Find where the given text appears and provide that cell's center as [X, Y] coordinate. 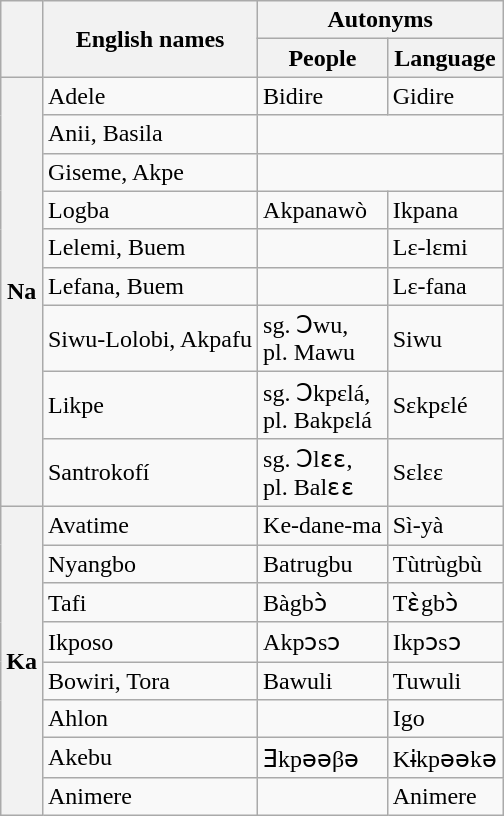
English names [150, 39]
Tuwuli [444, 681]
Akpɔsɔ [323, 642]
Lε-fana [444, 286]
Language [444, 58]
Santrokofí [150, 472]
Gidire [444, 96]
Batrugbu [323, 563]
Siwu [444, 338]
Bidire [323, 96]
Akpanawò [323, 210]
Akebu [150, 758]
Ka [22, 660]
Lefana, Buem [150, 286]
Avatime [150, 525]
Nyangbo [150, 563]
Anii, Basila [150, 134]
Autonyms [380, 20]
Logba [150, 210]
Kɨkpǝǝkǝ [444, 758]
Bawuli [323, 681]
sg. Ɔlɛɛ, pl. Balɛɛ [323, 472]
Tafi [150, 603]
Bowiri, Tora [150, 681]
Lε-lεmi [444, 248]
sg. Ɔkpεlá, pl. Bakpεlá [323, 406]
Igo [444, 719]
sg. Ɔwu, pl. Mawu [323, 338]
Lelemi, Buem [150, 248]
Ǝkpǝǝβǝ [323, 758]
Na [22, 292]
Tùtrùgbù [444, 563]
Sεkpεlé [444, 406]
Ikpana [444, 210]
Ke-dane-ma [323, 525]
Ikpɔsɔ [444, 642]
Tɛ̀gbɔ̀ [444, 603]
Ikposo [150, 642]
People [323, 58]
Siwu-Lolobi, Akpafu [150, 338]
Bàgbɔ̀ [323, 603]
Adele [150, 96]
Giseme, Akpe [150, 172]
Sì-yà [444, 525]
Sεlεε [444, 472]
Likpe [150, 406]
Ahlon [150, 719]
